Search for the cell housing the specified text and yield its (X, Y) center coordinate. 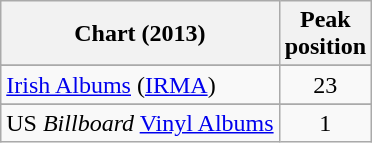
1 (325, 123)
Irish Albums (IRMA) (140, 85)
US Billboard Vinyl Albums (140, 123)
Peakposition (325, 34)
Chart (2013) (140, 34)
23 (325, 85)
